Locate the cell with the specified text and output its (X, Y) center coordinate. 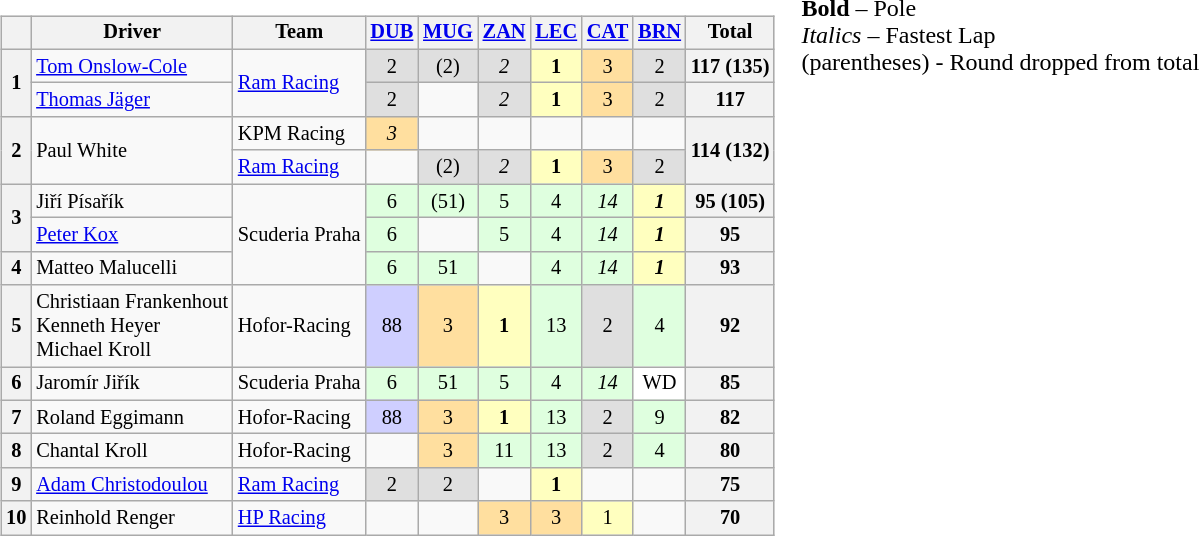
Matteo Malucelli (132, 268)
Jaromír Jiřík (132, 384)
7 (16, 417)
(51) (448, 201)
Thomas Jäger (132, 100)
Roland Eggimann (132, 417)
Christiaan Frankenhout Kenneth Heyer Michael Kroll (132, 326)
95 (730, 235)
117 (730, 100)
LEC (556, 33)
10 (16, 518)
80 (730, 451)
8 (16, 451)
114 (132) (730, 150)
75 (730, 485)
CAT (608, 33)
117 (135) (730, 66)
92 (730, 326)
82 (730, 417)
Tom Onslow-Cole (132, 66)
Team (300, 33)
Jiří Písařík (132, 201)
Peter Kox (132, 235)
WD (660, 384)
85 (730, 384)
ZAN (504, 33)
95 (105) (730, 201)
Total (730, 33)
Reinhold Renger (132, 518)
HP Racing (300, 518)
BRN (660, 33)
Paul White (132, 150)
MUG (448, 33)
DUB (392, 33)
93 (730, 268)
KPM Racing (300, 134)
70 (730, 518)
Adam Christodoulou (132, 485)
11 (504, 451)
Driver (132, 33)
Chantal Kroll (132, 451)
